For the text-containing cell, return its midpoint in (x, y) coordinate format. 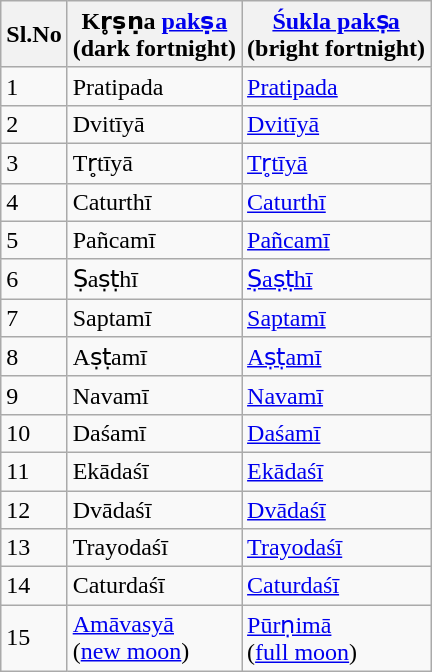
14 (34, 586)
13 (34, 548)
2 (34, 124)
15 (34, 638)
Sl.No (34, 34)
3 (34, 163)
10 (34, 433)
Kr̥ṣṇa pakṣa(dark fortnight) (154, 34)
5 (34, 240)
7 (34, 318)
Amāvasyā(new moon) (154, 638)
Śukla pakṣa(bright fortnight) (336, 34)
1 (34, 86)
6 (34, 279)
4 (34, 202)
11 (34, 471)
9 (34, 395)
Pūrṇimā(full moon) (336, 638)
12 (34, 509)
8 (34, 357)
